Scan for the cell matching the given text and deliver its [x, y] coordinate at center. 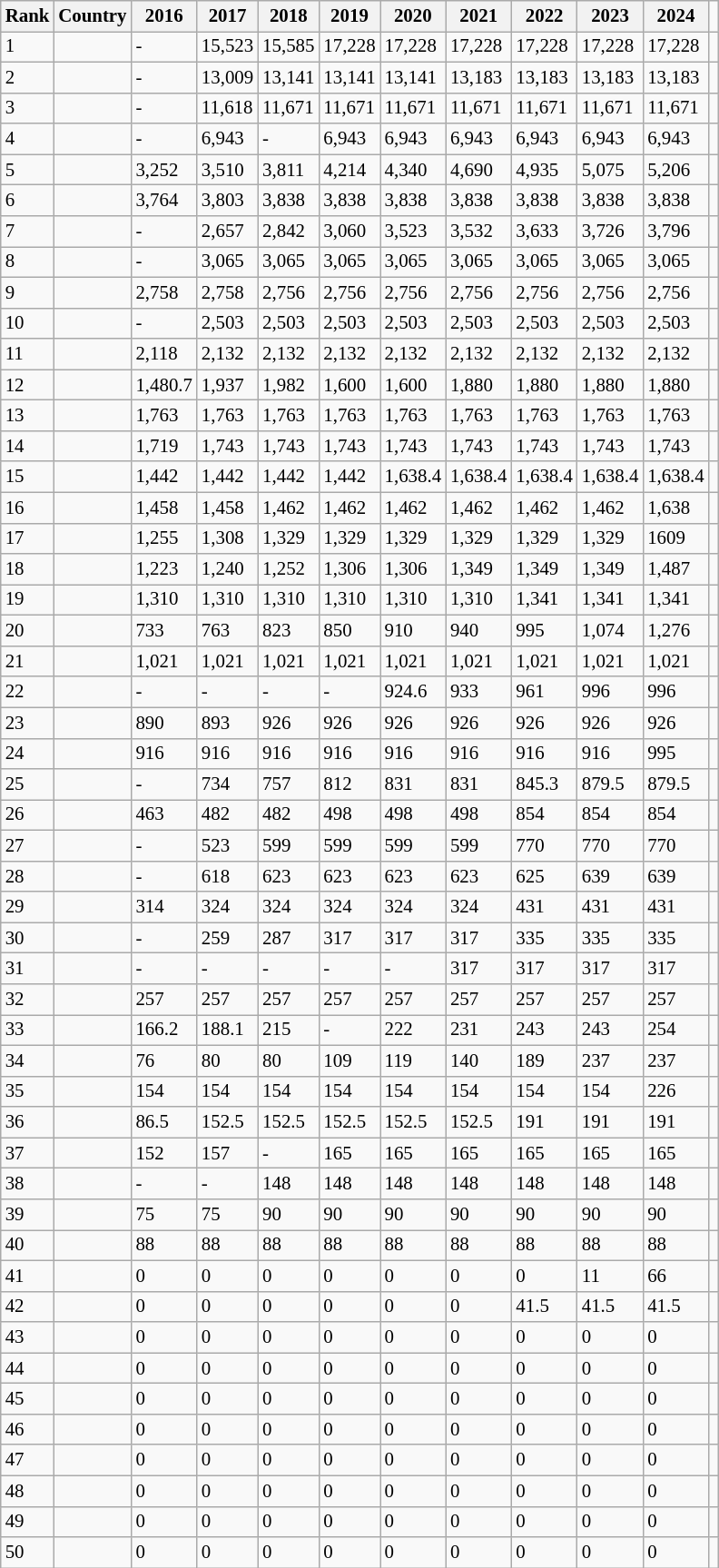
3,796 [675, 232]
2019 [349, 16]
2016 [163, 16]
625 [544, 876]
23 [27, 723]
48 [27, 1491]
36 [27, 1122]
47 [27, 1460]
25 [27, 784]
30 [27, 938]
39 [27, 1215]
893 [227, 723]
1,074 [610, 631]
3,803 [227, 201]
890 [163, 723]
812 [349, 784]
42 [27, 1307]
1,252 [289, 569]
140 [478, 1060]
3,252 [163, 170]
50 [27, 1553]
2020 [413, 16]
1,480.7 [163, 385]
40 [27, 1245]
15,585 [289, 46]
3 [27, 108]
11,618 [227, 108]
15 [27, 477]
7 [27, 232]
188.1 [227, 1031]
16 [27, 508]
26 [27, 815]
76 [163, 1060]
1,487 [675, 569]
1,937 [227, 385]
734 [227, 784]
13 [27, 416]
757 [289, 784]
1609 [675, 538]
Country [93, 16]
3,060 [349, 232]
3,510 [227, 170]
2018 [289, 16]
523 [227, 845]
287 [289, 938]
463 [163, 815]
4,214 [349, 170]
33 [27, 1031]
157 [227, 1153]
12 [27, 385]
15,523 [227, 46]
22 [27, 692]
44 [27, 1368]
733 [163, 631]
222 [413, 1031]
21 [27, 661]
41 [27, 1276]
1,276 [675, 631]
24 [27, 754]
231 [478, 1031]
37 [27, 1153]
2,657 [227, 232]
1,982 [289, 385]
166.2 [163, 1031]
314 [163, 907]
254 [675, 1031]
2024 [675, 16]
2,118 [163, 354]
5,206 [675, 170]
13,009 [227, 77]
2 [27, 77]
20 [27, 631]
2023 [610, 16]
4,935 [544, 170]
27 [27, 845]
1,308 [227, 538]
32 [27, 1000]
3,633 [544, 232]
850 [349, 631]
119 [413, 1060]
5,075 [610, 170]
823 [289, 631]
3,764 [163, 201]
43 [27, 1337]
Rank [27, 16]
3,811 [289, 170]
18 [27, 569]
31 [27, 969]
1 [27, 46]
3,532 [478, 232]
14 [27, 446]
1,255 [163, 538]
618 [227, 876]
3,523 [413, 232]
152 [163, 1153]
8 [27, 261]
45 [27, 1399]
109 [349, 1060]
1,638 [675, 508]
17 [27, 538]
19 [27, 600]
1,240 [227, 569]
5 [27, 170]
9 [27, 292]
226 [675, 1091]
38 [27, 1184]
189 [544, 1060]
2,842 [289, 232]
1,719 [163, 446]
28 [27, 876]
933 [478, 692]
34 [27, 1060]
940 [478, 631]
259 [227, 938]
35 [27, 1091]
763 [227, 631]
66 [675, 1276]
49 [27, 1522]
29 [27, 907]
924.6 [413, 692]
2021 [478, 16]
4,690 [478, 170]
215 [289, 1031]
4,340 [413, 170]
845.3 [544, 784]
961 [544, 692]
86.5 [163, 1122]
2022 [544, 16]
4 [27, 139]
910 [413, 631]
46 [27, 1429]
1,223 [163, 569]
6 [27, 201]
2017 [227, 16]
3,726 [610, 232]
10 [27, 323]
